From the cell containing the given text, extract its center point as (x, y) coordinate. 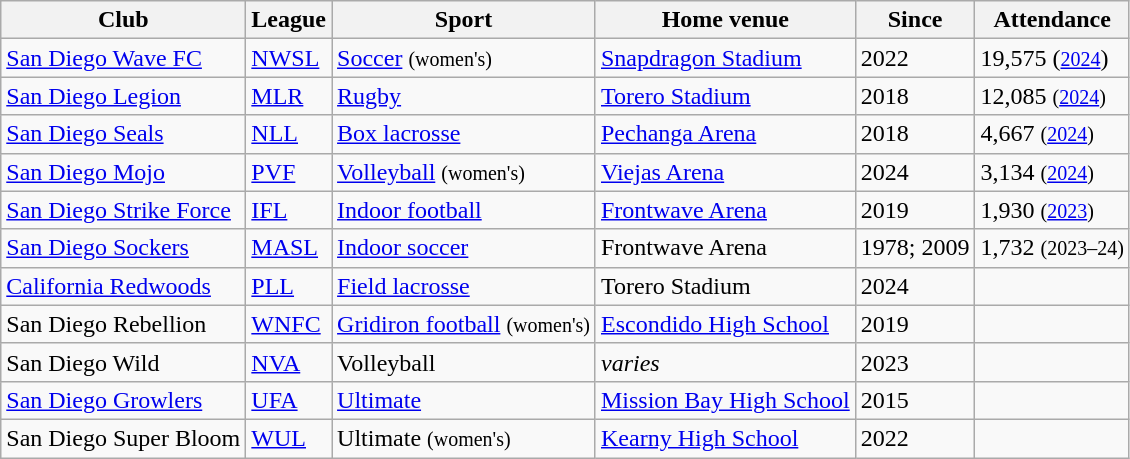
San Diego Strike Force (124, 210)
California Redwoods (124, 286)
Field lacrosse (464, 286)
IFL (289, 210)
NLL (289, 134)
PVF (289, 172)
1,930 (2023) (1052, 210)
19,575 (2024) (1052, 58)
Pechanga Arena (725, 134)
San Diego Rebellion (124, 324)
Ultimate (women's) (464, 438)
2015 (915, 400)
San Diego Super Bloom (124, 438)
Kearny High School (725, 438)
1978; 2009 (915, 248)
League (289, 20)
Volleyball (women's) (464, 172)
San Diego Seals (124, 134)
Ultimate (464, 400)
Indoor soccer (464, 248)
Soccer (women's) (464, 58)
varies (725, 362)
Escondido High School (725, 324)
Mission Bay High School (725, 400)
4,667 (2024) (1052, 134)
WUL (289, 438)
Snapdragon Stadium (725, 58)
NWSL (289, 58)
12,085 (2024) (1052, 96)
San Diego Legion (124, 96)
Gridiron football (women's) (464, 324)
Club (124, 20)
San Diego Mojo (124, 172)
PLL (289, 286)
Sport (464, 20)
WNFC (289, 324)
Indoor football (464, 210)
Attendance (1052, 20)
UFA (289, 400)
Volleyball (464, 362)
San Diego Sockers (124, 248)
Rugby (464, 96)
Viejas Arena (725, 172)
3,134 (2024) (1052, 172)
San Diego Growlers (124, 400)
San Diego Wild (124, 362)
2023 (915, 362)
1,732 (2023–24) (1052, 248)
Since (915, 20)
NVA (289, 362)
MLR (289, 96)
Box lacrosse (464, 134)
San Diego Wave FC (124, 58)
MASL (289, 248)
Home venue (725, 20)
